Pinpoint the cell where the given text exists, returning its (X, Y) midpoint coordinate. 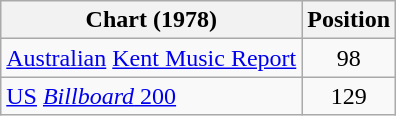
US Billboard 200 (152, 96)
98 (349, 58)
Position (349, 20)
129 (349, 96)
Australian Kent Music Report (152, 58)
Chart (1978) (152, 20)
